Determine the [x, y] coordinate at the center of the cell enclosing the given text.  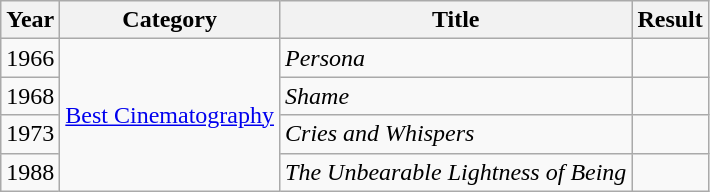
Shame [456, 96]
1968 [30, 96]
Category [170, 20]
Year [30, 20]
Cries and Whispers [456, 134]
Result [670, 20]
Persona [456, 58]
Title [456, 20]
1988 [30, 172]
Best Cinematography [170, 115]
The Unbearable Lightness of Being [456, 172]
1966 [30, 58]
1973 [30, 134]
